Return (X, Y) of the center of cell containing provided text 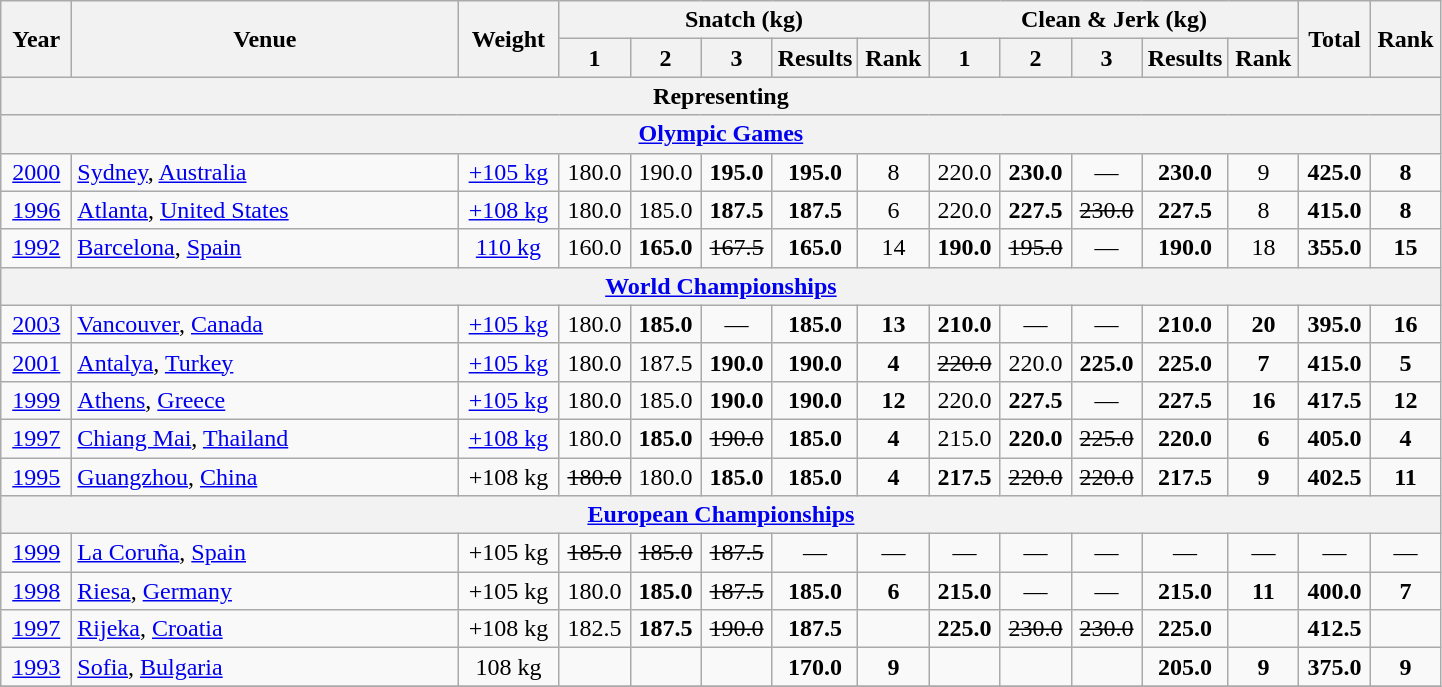
1992 (36, 248)
Weight (508, 39)
Clean & Jerk (kg) (1114, 20)
World Championships (721, 286)
205.0 (1185, 667)
395.0 (1334, 324)
160.0 (594, 248)
1998 (36, 591)
412.5 (1334, 629)
Riesa, Germany (265, 591)
405.0 (1334, 438)
1993 (36, 667)
Representing (721, 96)
182.5 (594, 629)
European Championships (721, 515)
Antalya, Turkey (265, 362)
2003 (36, 324)
20 (1264, 324)
14 (894, 248)
13 (894, 324)
402.5 (1334, 477)
18 (1264, 248)
Barcelona, Spain (265, 248)
Total (1334, 39)
Guangzhou, China (265, 477)
Sydney, Australia (265, 172)
Atlanta, United States (265, 210)
Venue (265, 39)
167.5 (736, 248)
Vancouver, Canada (265, 324)
1996 (36, 210)
Rijeka, Croatia (265, 629)
400.0 (1334, 591)
Year (36, 39)
15 (1406, 248)
Snatch (kg) (744, 20)
Olympic Games (721, 134)
355.0 (1334, 248)
2001 (36, 362)
425.0 (1334, 172)
110 kg (508, 248)
170.0 (815, 667)
Athens, Greece (265, 400)
Chiang Mai, Thailand (265, 438)
1995 (36, 477)
417.5 (1334, 400)
5 (1406, 362)
La Coruña, Spain (265, 553)
375.0 (1334, 667)
108 kg (508, 667)
2000 (36, 172)
Sofia, Bulgaria (265, 667)
